Search for the cell housing the specified text and yield its (x, y) center coordinate. 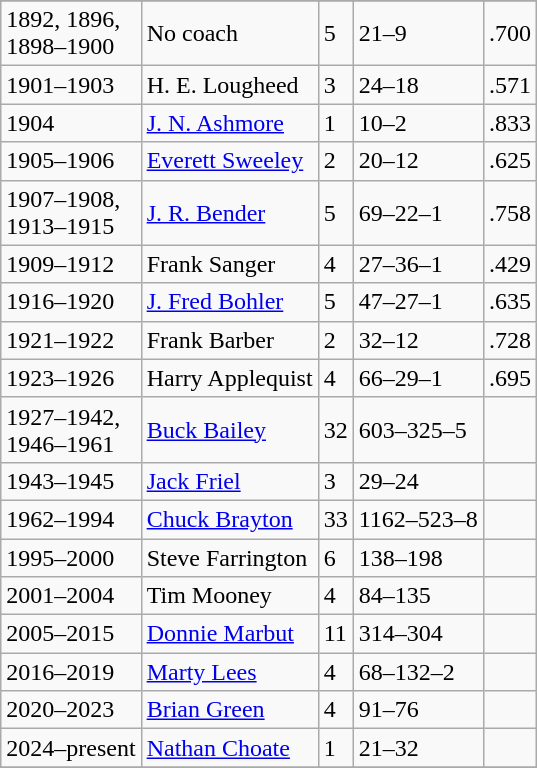
1943–1945 (71, 481)
2005–2015 (71, 634)
1162–523–8 (418, 519)
1927–1942,1946–1961 (71, 430)
Buck Bailey (230, 430)
Frank Sanger (230, 264)
603–325–5 (418, 430)
2024–present (71, 748)
314–304 (418, 634)
.571 (510, 85)
.833 (510, 123)
69–22–1 (418, 212)
Marty Lees (230, 672)
138–198 (418, 557)
Brian Green (230, 710)
J. R. Bender (230, 212)
1909–1912 (71, 264)
1916–1920 (71, 302)
1962–1994 (71, 519)
1905–1906 (71, 161)
20–12 (418, 161)
2016–2019 (71, 672)
1907–1908,1913–1915 (71, 212)
21–9 (418, 34)
84–135 (418, 596)
.700 (510, 34)
.758 (510, 212)
Tim Mooney (230, 596)
66–29–1 (418, 378)
.429 (510, 264)
47–27–1 (418, 302)
1901–1903 (71, 85)
Jack Friel (230, 481)
21–32 (418, 748)
J. Fred Bohler (230, 302)
Steve Farrington (230, 557)
6 (336, 557)
32–12 (418, 340)
.635 (510, 302)
Nathan Choate (230, 748)
2001–2004 (71, 596)
1995–2000 (71, 557)
1904 (71, 123)
24–18 (418, 85)
No coach (230, 34)
Chuck Brayton (230, 519)
H. E. Lougheed (230, 85)
Harry Applequist (230, 378)
27–36–1 (418, 264)
11 (336, 634)
32 (336, 430)
2020–2023 (71, 710)
1923–1926 (71, 378)
1921–1922 (71, 340)
.728 (510, 340)
1892, 1896,1898–1900 (71, 34)
Frank Barber (230, 340)
68–132–2 (418, 672)
Donnie Marbut (230, 634)
33 (336, 519)
29–24 (418, 481)
.695 (510, 378)
10–2 (418, 123)
Everett Sweeley (230, 161)
91–76 (418, 710)
.625 (510, 161)
J. N. Ashmore (230, 123)
